Determine the [X, Y] coordinate at the center of the cell enclosing the given text.  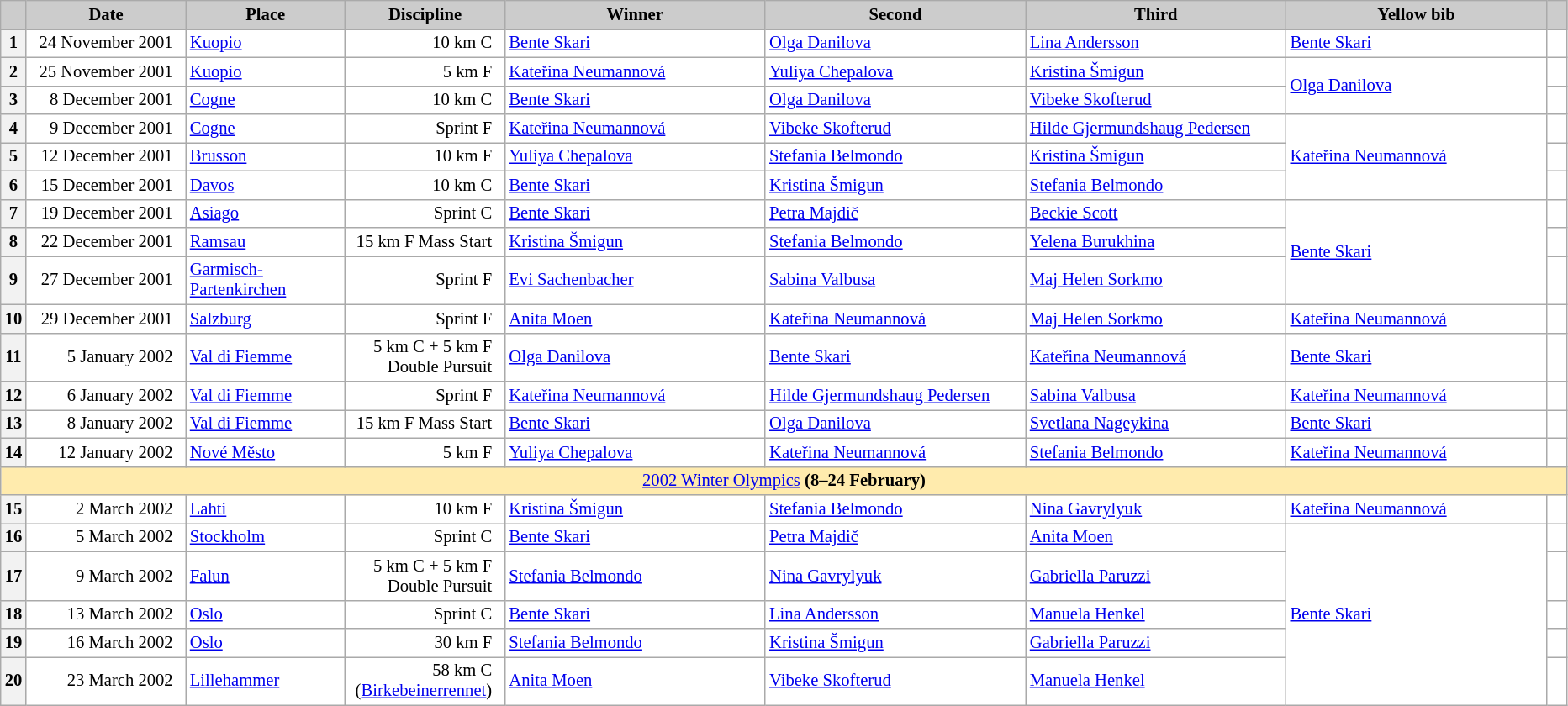
Svetlana Nageykina [1156, 424]
20 [13, 681]
Garmisch-Partenkirchen [266, 280]
15 [13, 508]
6 [13, 185]
15 December 2001 [106, 185]
Stockholm [266, 537]
27 December 2001 [106, 280]
Evi Sachenbacher [635, 280]
Date [106, 14]
16 [13, 537]
Lahti [266, 508]
Brusson [266, 156]
8 January 2002 [106, 424]
16 March 2002 [106, 643]
25 November 2001 [106, 71]
Place [266, 14]
1 [13, 43]
Yelena Burukhina [1156, 241]
Discipline [425, 14]
12 December 2001 [106, 156]
13 March 2002 [106, 614]
2002 Winter Olympics (8–24 February) [784, 481]
Salzburg [266, 319]
Winner [635, 14]
18 [13, 614]
8 December 2001 [106, 100]
29 December 2001 [106, 319]
8 [13, 241]
11 [13, 357]
23 March 2002 [106, 681]
3 [13, 100]
12 January 2002 [106, 452]
30 km F [425, 643]
Lillehammer [266, 681]
9 March 2002 [106, 576]
Ramsau [266, 241]
5 January 2002 [106, 357]
22 December 2001 [106, 241]
Davos [266, 185]
Nové Město [266, 452]
5 [13, 156]
Second [895, 14]
17 [13, 576]
2 [13, 71]
6 January 2002 [106, 396]
13 [13, 424]
9 December 2001 [106, 129]
2 March 2002 [106, 508]
7 [13, 213]
Asiago [266, 213]
Yellow bib [1417, 14]
19 [13, 643]
19 December 2001 [106, 213]
Falun [266, 576]
58 km C (Birkebeinerrennet) [425, 681]
4 [13, 129]
Beckie Scott [1156, 213]
5 March 2002 [106, 537]
14 [13, 452]
10 [13, 319]
9 [13, 280]
Third [1156, 14]
12 [13, 396]
24 November 2001 [106, 43]
